Extract the (X, Y) coordinate from the center of the cell holding the provided text.  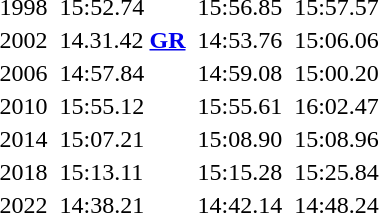
14:53.76 (240, 40)
15:08.90 (240, 139)
15:07.21 (122, 139)
14:59.08 (240, 73)
15:15.28 (240, 172)
15:55.12 (122, 106)
15:55.61 (240, 106)
15:13.11 (122, 172)
14.31.42 GR (122, 40)
14:57.84 (122, 73)
